Provide the (x, y) coordinate of the cell's center where the given text is located.  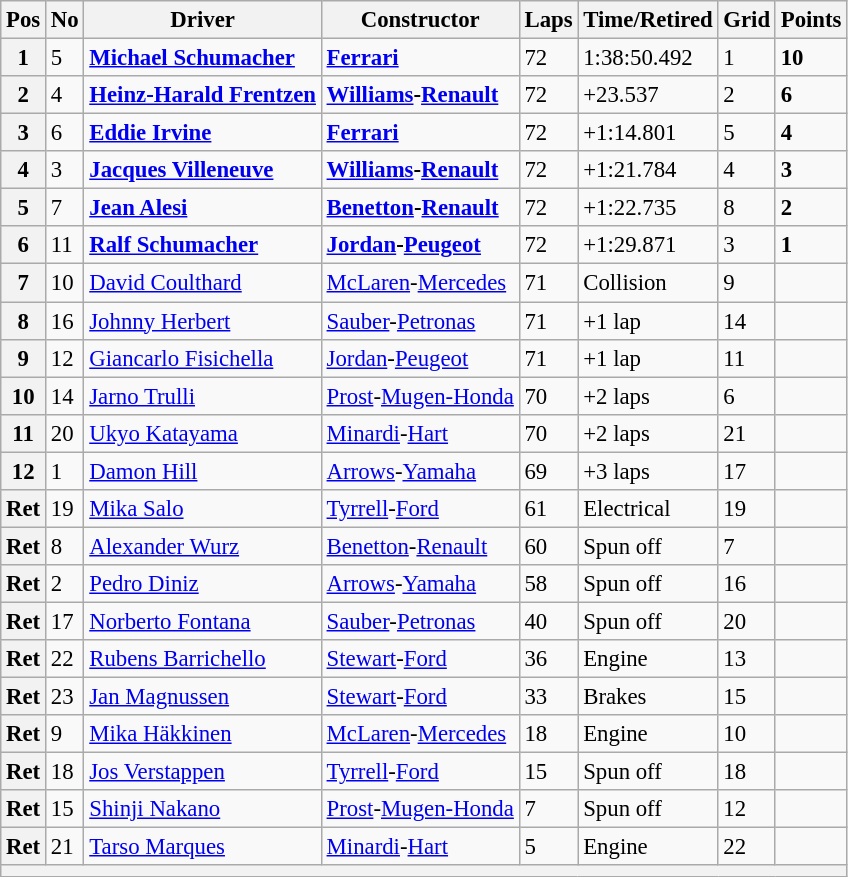
Ralf Schumacher (202, 245)
Mika Salo (202, 509)
Pedro Diniz (202, 584)
Collision (648, 283)
+1:21.784 (648, 170)
Points (810, 20)
Norberto Fontana (202, 621)
Ukyo Katayama (202, 433)
Brakes (648, 697)
+1:22.735 (648, 208)
Driver (202, 20)
40 (548, 621)
13 (746, 659)
David Coulthard (202, 283)
1:38:50.492 (648, 58)
Shinji Nakano (202, 809)
Jos Verstappen (202, 772)
Michael Schumacher (202, 58)
23 (65, 697)
+3 laps (648, 471)
Damon Hill (202, 471)
Jean Alesi (202, 208)
58 (548, 584)
Johnny Herbert (202, 321)
Laps (548, 20)
+1:14.801 (648, 133)
Giancarlo Fisichella (202, 358)
Time/Retired (648, 20)
Electrical (648, 509)
Tarso Marques (202, 847)
+1:29.871 (648, 245)
Rubens Barrichello (202, 659)
36 (548, 659)
Jarno Trulli (202, 396)
Jacques Villeneuve (202, 170)
Eddie Irvine (202, 133)
69 (548, 471)
Mika Häkkinen (202, 734)
Jan Magnussen (202, 697)
Constructor (420, 20)
60 (548, 546)
Pos (24, 20)
Heinz-Harald Frentzen (202, 95)
Grid (746, 20)
No (65, 20)
61 (548, 509)
Alexander Wurz (202, 546)
+23.537 (648, 95)
33 (548, 697)
